Scan for the cell matching the given text and deliver its [x, y] coordinate at center. 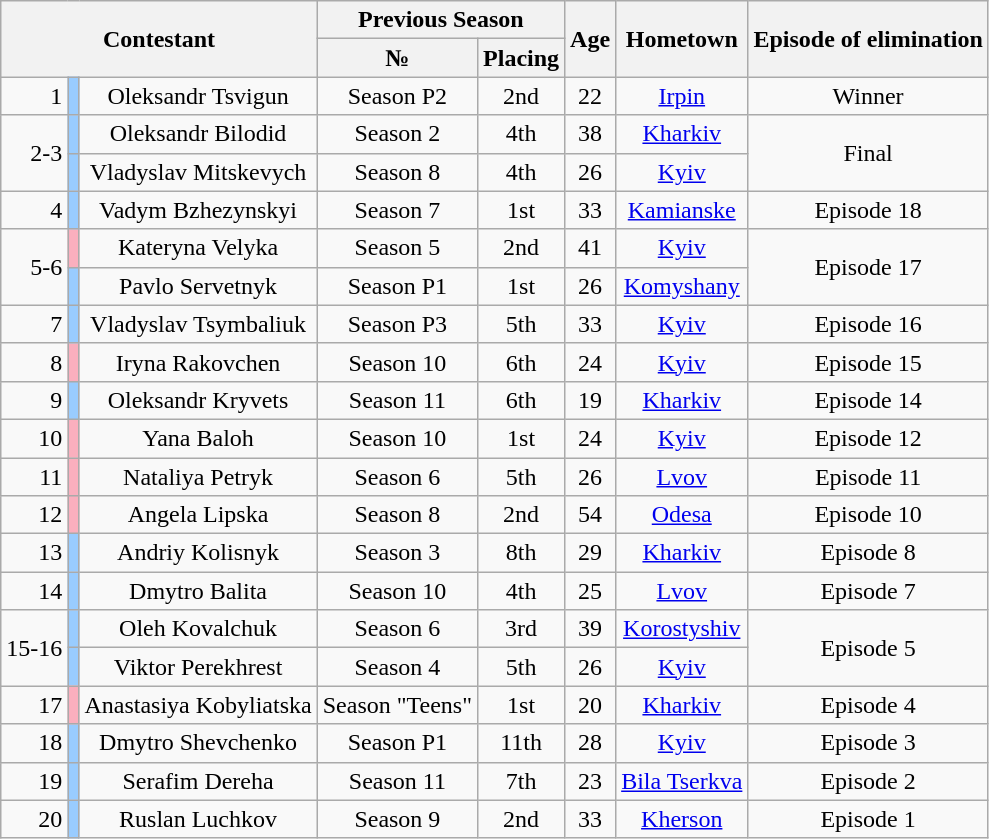
Season 4 [397, 667]
Viktor Perekhrest [198, 667]
29 [590, 553]
14 [34, 591]
Vladyslav Tsymbaliuk [198, 324]
Season 5 [397, 248]
Vadym Bzhezynskyi [198, 210]
12 [34, 515]
15-16 [34, 648]
№ [397, 58]
54 [590, 515]
Dmytro Shevchenko [198, 743]
Episode 16 [868, 324]
Bila Tserkva [682, 781]
Season 7 [397, 210]
Odesa [682, 515]
13 [34, 553]
7 [34, 324]
Episode 18 [868, 210]
18 [34, 743]
Episode 3 [868, 743]
Contestant [159, 39]
Previous Season [440, 20]
Oleksandr Tsvigun [198, 96]
28 [590, 743]
8th [522, 553]
Episode 15 [868, 362]
Placing [522, 58]
Season 3 [397, 553]
Kamianske [682, 210]
Episode 1 [868, 819]
Hometown [682, 39]
38 [590, 134]
11th [522, 743]
25 [590, 591]
Age [590, 39]
3rd [522, 629]
22 [590, 96]
Anastasiya Kobyliatska [198, 705]
Oleh Kovalchuk [198, 629]
Andriy Kolisnyk [198, 553]
23 [590, 781]
Episode 11 [868, 477]
Korostyshiv [682, 629]
4 [34, 210]
Episode 4 [868, 705]
41 [590, 248]
Season P3 [397, 324]
Pavlo Servetnyk [198, 286]
9 [34, 400]
Oleksandr Kryvets [198, 400]
Oleksandr Bilodid [198, 134]
Vladyslav Mitskevych [198, 172]
Episode 7 [868, 591]
39 [590, 629]
Yana Baloh [198, 438]
2-3 [34, 153]
Episode of elimination [868, 39]
Season 2 [397, 134]
Ruslan Luchkov [198, 819]
1 [34, 96]
17 [34, 705]
Iryna Rakovchen [198, 362]
Episode 14 [868, 400]
7th [522, 781]
Kherson [682, 819]
Episode 10 [868, 515]
Episode 5 [868, 648]
Nataliya Petryk [198, 477]
Angela Lipska [198, 515]
Season P2 [397, 96]
Episode 17 [868, 267]
Episode 12 [868, 438]
Komyshany [682, 286]
Final [868, 153]
Episode 8 [868, 553]
Season "Teens" [397, 705]
Serafim Dereha [198, 781]
Episode 2 [868, 781]
Winner [868, 96]
Kateryna Velyka [198, 248]
8 [34, 362]
Irpin [682, 96]
10 [34, 438]
5-6 [34, 267]
Season 9 [397, 819]
Dmytro Balita [198, 591]
11 [34, 477]
